Search for the cell housing the specified text and yield its (X, Y) center coordinate. 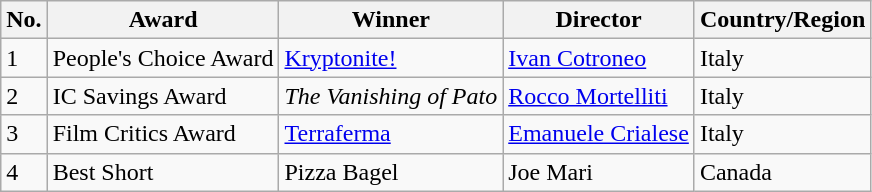
Film Critics Award (163, 134)
People's Choice Award (163, 58)
3 (24, 134)
Joe Mari (599, 172)
Ivan Cotroneo (599, 58)
Winner (391, 20)
Best Short (163, 172)
2 (24, 96)
Terraferma (391, 134)
Award (163, 20)
Kryptonite! (391, 58)
No. (24, 20)
The Vanishing of Pato (391, 96)
Canada (782, 172)
Director (599, 20)
1 (24, 58)
IC Savings Award (163, 96)
Rocco Mortelliti (599, 96)
Country/Region (782, 20)
Pizza Bagel (391, 172)
4 (24, 172)
Emanuele Crialese (599, 134)
